For the text-containing cell, return its midpoint in [X, Y] coordinate format. 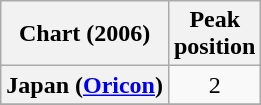
Japan (Oricon) [85, 85]
Chart (2006) [85, 34]
Peakposition [214, 34]
2 [214, 85]
